Detect which cell encompasses the target text, then output its (x, y) center coordinate. 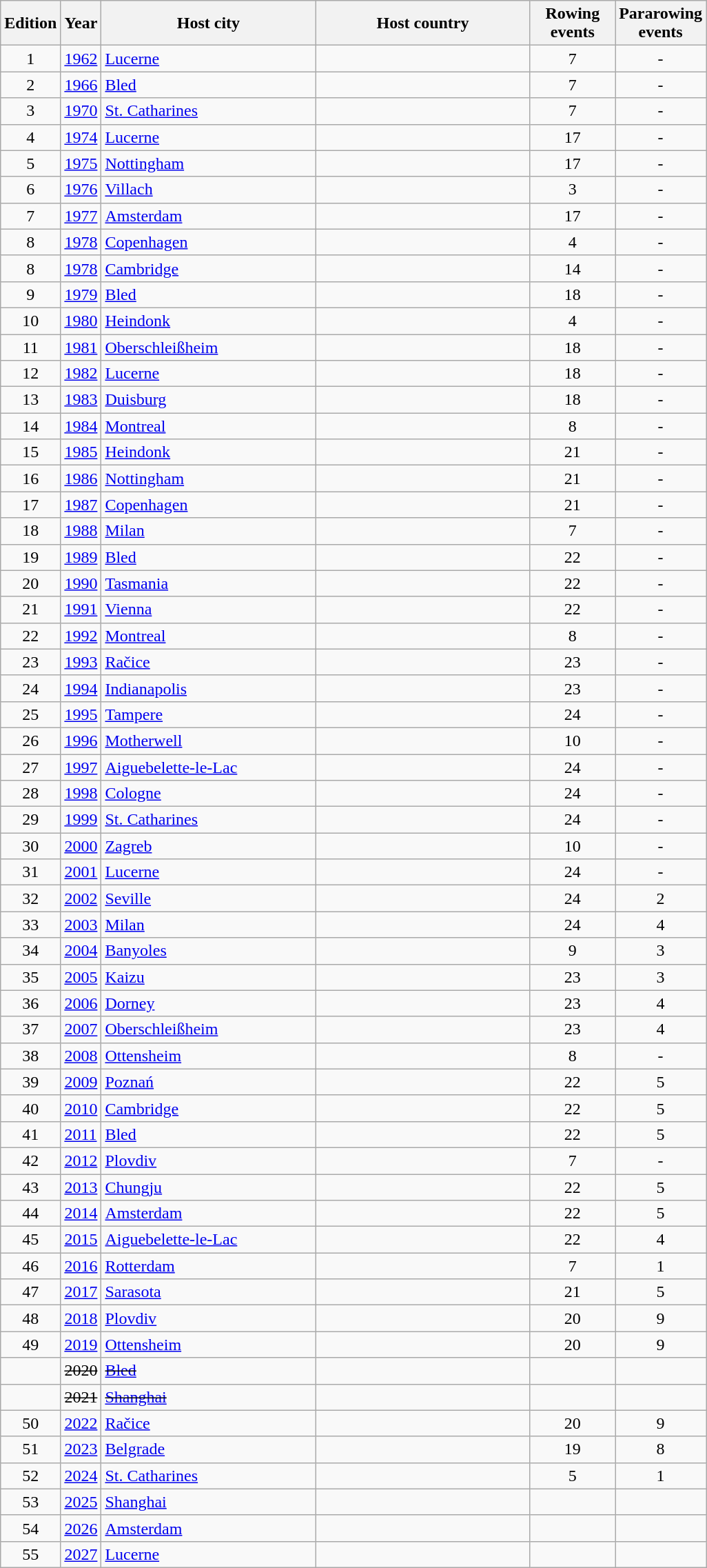
2014 (81, 1214)
2023 (81, 1449)
2016 (81, 1266)
2011 (81, 1134)
31 (30, 872)
2015 (81, 1240)
1983 (81, 400)
26 (30, 741)
1995 (81, 714)
42 (30, 1160)
2012 (81, 1160)
37 (30, 1029)
1980 (81, 321)
Cologne (208, 794)
28 (30, 794)
Host city (208, 23)
41 (30, 1134)
Vienna (208, 610)
1966 (81, 85)
2008 (81, 1056)
2022 (81, 1423)
1986 (81, 479)
2017 (81, 1292)
1979 (81, 294)
49 (30, 1345)
2009 (81, 1082)
2013 (81, 1187)
Dorney (208, 1003)
1977 (81, 216)
2010 (81, 1108)
1996 (81, 741)
2003 (81, 925)
2004 (81, 951)
Chungju (208, 1187)
1985 (81, 452)
Pararowing events (661, 23)
13 (30, 400)
55 (30, 1554)
54 (30, 1528)
Villach (208, 190)
32 (30, 898)
2005 (81, 977)
Zagreb (208, 846)
1994 (81, 688)
Banyoles (208, 951)
15 (30, 452)
2006 (81, 1003)
39 (30, 1082)
46 (30, 1266)
Indianapolis (208, 688)
Belgrade (208, 1449)
1970 (81, 111)
12 (30, 374)
Sarasota (208, 1292)
48 (30, 1318)
30 (30, 846)
2021 (81, 1397)
43 (30, 1187)
25 (30, 714)
1998 (81, 794)
53 (30, 1502)
1990 (81, 583)
1962 (81, 59)
Year (81, 23)
11 (30, 347)
52 (30, 1476)
Rotterdam (208, 1266)
1975 (81, 163)
45 (30, 1240)
2007 (81, 1029)
44 (30, 1214)
1981 (81, 347)
6 (30, 190)
36 (30, 1003)
35 (30, 977)
Host country (423, 23)
Seville (208, 898)
1989 (81, 557)
1997 (81, 767)
2019 (81, 1345)
38 (30, 1056)
50 (30, 1423)
1976 (81, 190)
51 (30, 1449)
2026 (81, 1528)
Tampere (208, 714)
Rowing events (573, 23)
Tasmania (208, 583)
1974 (81, 137)
2000 (81, 846)
16 (30, 479)
2025 (81, 1502)
34 (30, 951)
1993 (81, 662)
Poznań (208, 1082)
29 (30, 820)
40 (30, 1108)
1982 (81, 374)
2024 (81, 1476)
1988 (81, 531)
1984 (81, 426)
2001 (81, 872)
1987 (81, 505)
2027 (81, 1554)
Motherwell (208, 741)
1992 (81, 636)
Duisburg (208, 400)
2002 (81, 898)
33 (30, 925)
Edition (30, 23)
Kaizu (208, 977)
1999 (81, 820)
1991 (81, 610)
2020 (81, 1371)
27 (30, 767)
47 (30, 1292)
2018 (81, 1318)
